Locate the cell with the specified text and output its [X, Y] center coordinate. 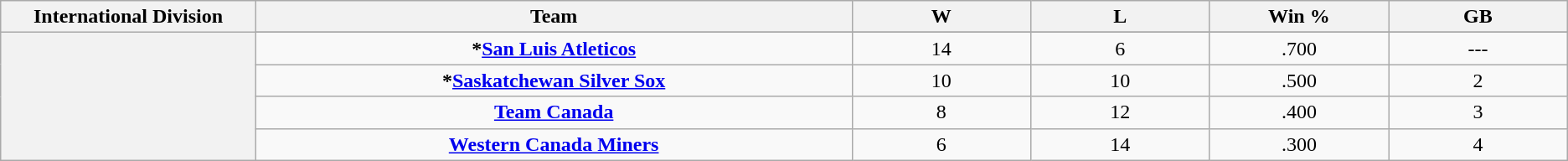
--- [1478, 49]
4 [1478, 144]
Western Canada Miners [554, 144]
8 [941, 112]
Win % [1299, 17]
2 [1478, 80]
.700 [1299, 49]
GB [1478, 17]
L [1121, 17]
.300 [1299, 144]
.500 [1299, 80]
W [941, 17]
*Saskatchewan Silver Sox [554, 80]
International Division [128, 17]
Team [554, 17]
.400 [1299, 112]
12 [1121, 112]
3 [1478, 112]
Team Canada [554, 112]
*San Luis Atleticos [554, 49]
